Identify which cell holds the provided text, then report its [x, y] central coordinate. 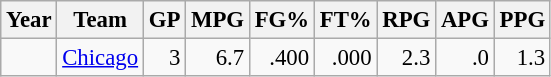
3 [164, 58]
Year [29, 20]
.0 [466, 58]
1.3 [522, 58]
.400 [282, 58]
6.7 [218, 58]
PPG [522, 20]
FG% [282, 20]
RPG [406, 20]
2.3 [406, 58]
GP [164, 20]
.000 [346, 58]
FT% [346, 20]
Chicago [100, 58]
MPG [218, 20]
APG [466, 20]
Team [100, 20]
